Determine the [X, Y] coordinate at the center of the cell enclosing the given text.  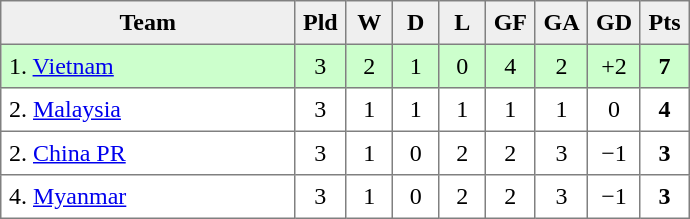
1. Vietnam [148, 66]
2. China PR [148, 153]
Pts [664, 23]
L [462, 23]
D [415, 23]
Team [148, 23]
GF [510, 23]
+2 [614, 66]
W [369, 23]
GA [561, 23]
7 [664, 66]
2. Malaysia [148, 110]
GD [614, 23]
4. Myanmar [148, 197]
Pld [320, 23]
